Return the (x, y) coordinate for the center point of the cell that contains the specified text.  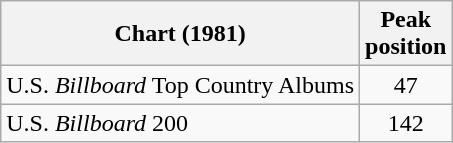
142 (406, 123)
U.S. Billboard Top Country Albums (180, 85)
Peakposition (406, 34)
U.S. Billboard 200 (180, 123)
Chart (1981) (180, 34)
47 (406, 85)
